Return the (X, Y) coordinate for the center point of the cell that contains the specified text.  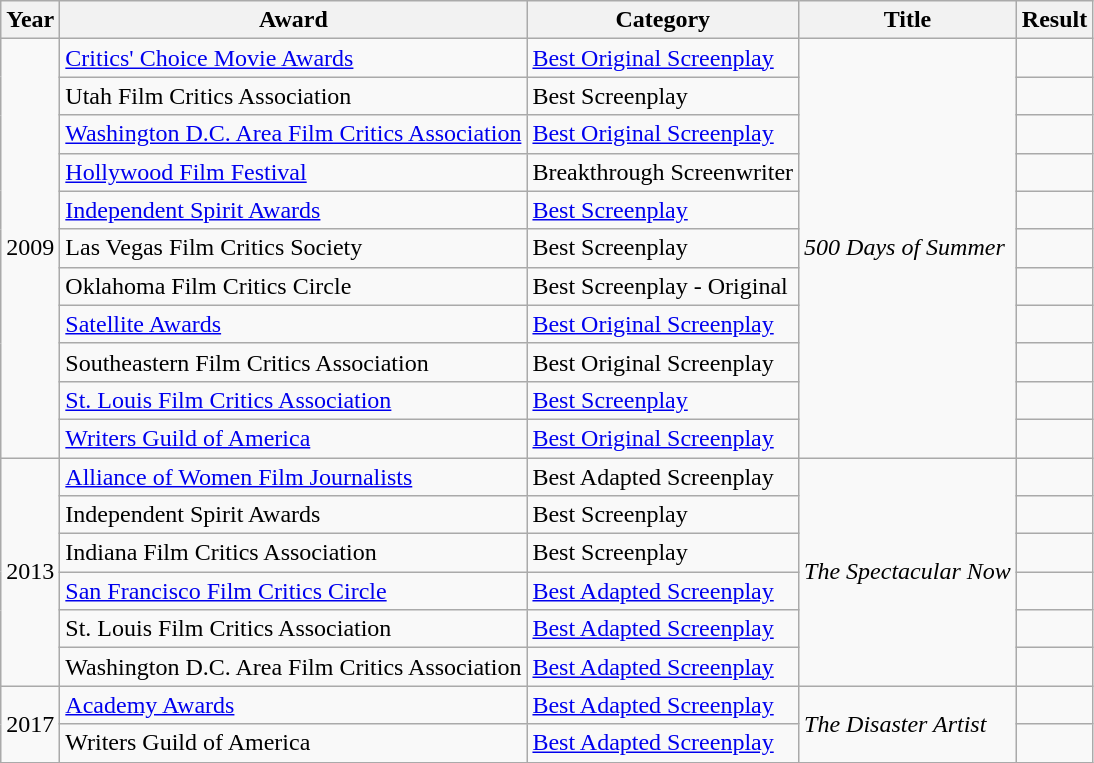
Best Screenplay - Original (663, 286)
San Francisco Film Critics Circle (294, 591)
Alliance of Women Film Journalists (294, 477)
Oklahoma Film Critics Circle (294, 286)
The Disaster Artist (908, 724)
Utah Film Critics Association (294, 96)
2009 (30, 248)
Las Vegas Film Critics Society (294, 248)
Breakthrough Screenwriter (663, 172)
Award (294, 20)
2013 (30, 572)
Title (908, 20)
The Spectacular Now (908, 572)
Indiana Film Critics Association (294, 553)
Result (1054, 20)
Academy Awards (294, 705)
500 Days of Summer (908, 248)
Critics' Choice Movie Awards (294, 58)
Year (30, 20)
Southeastern Film Critics Association (294, 362)
Satellite Awards (294, 324)
Category (663, 20)
2017 (30, 724)
Hollywood Film Festival (294, 172)
